Find where the given text appears and provide that cell's center as [X, Y] coordinate. 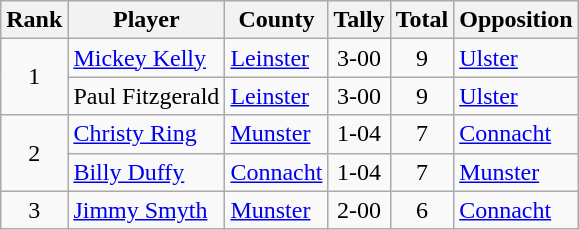
Tally [359, 20]
County [276, 20]
Billy Duffy [146, 172]
Rank [34, 20]
6 [422, 210]
2-00 [359, 210]
Opposition [516, 20]
Paul Fitzgerald [146, 96]
1 [34, 77]
Jimmy Smyth [146, 210]
2 [34, 153]
Christy Ring [146, 134]
Player [146, 20]
3 [34, 210]
Total [422, 20]
Mickey Kelly [146, 58]
